Determine the (x, y) coordinate at the center of the cell enclosing the given text.  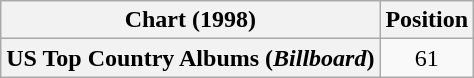
Chart (1998) (190, 20)
Position (427, 20)
61 (427, 58)
US Top Country Albums (Billboard) (190, 58)
